Find where the given text appears and provide that cell's center as (X, Y) coordinate. 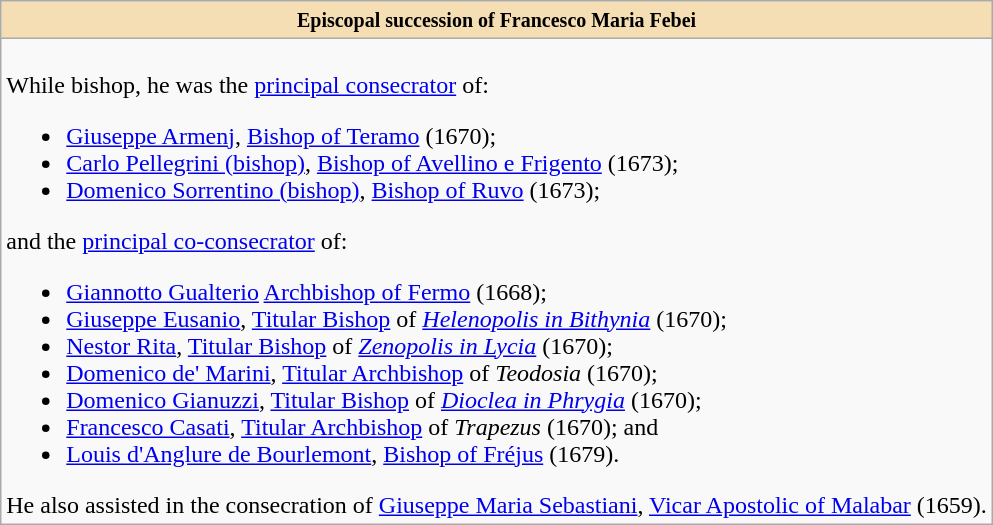
Episcopal succession of Francesco Maria Febei (497, 20)
